Scan for the cell matching the given text and deliver its (X, Y) coordinate at center. 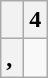
4 (36, 20)
, (12, 58)
